Scan for the cell matching the given text and deliver its [X, Y] coordinate at center. 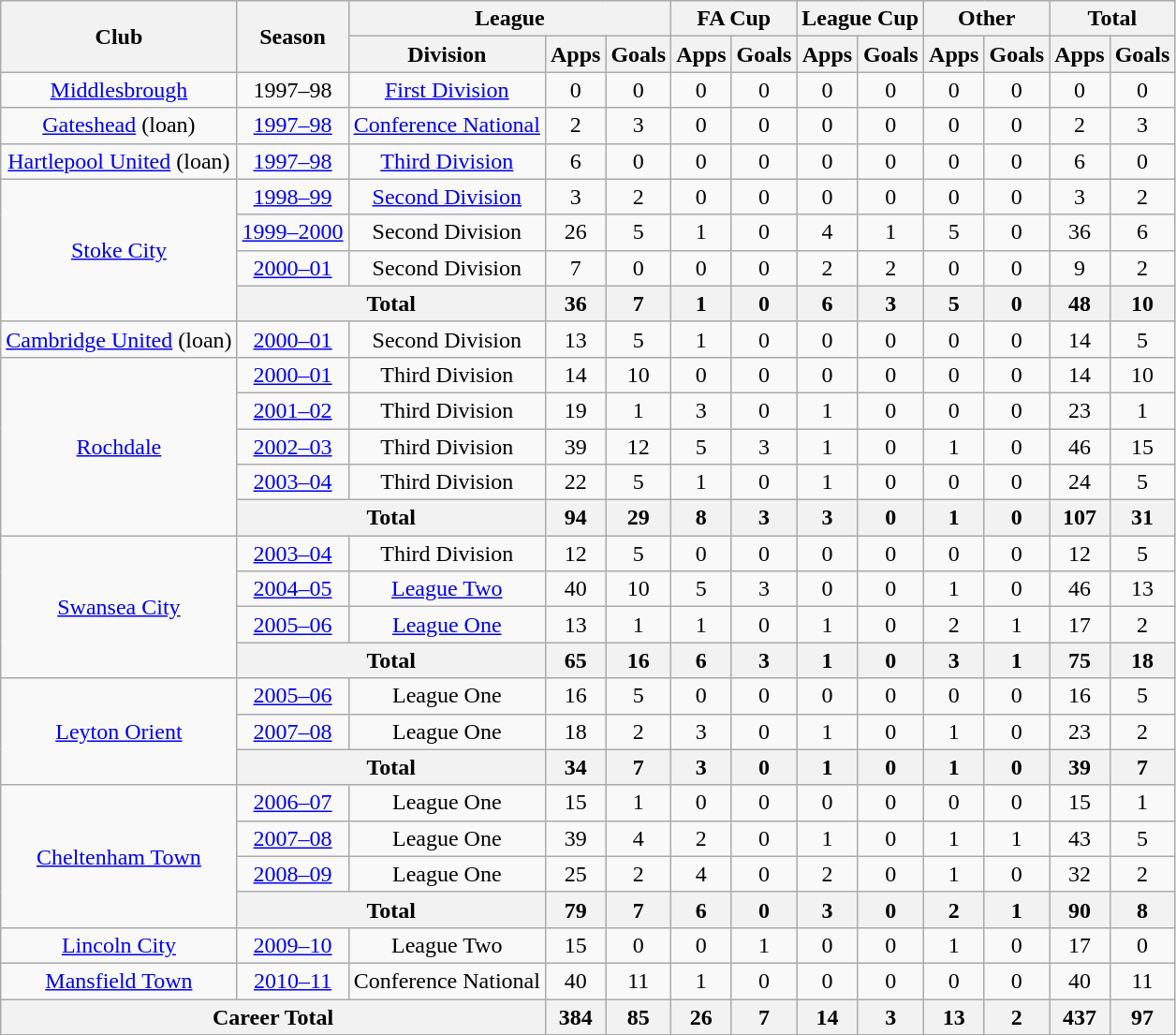
94 [575, 518]
85 [639, 1016]
31 [1142, 518]
22 [575, 482]
Season [292, 37]
1999–2000 [292, 232]
Swansea City [119, 607]
43 [1080, 838]
Leyton Orient [119, 732]
29 [639, 518]
2002–03 [292, 447]
19 [575, 410]
2004–05 [292, 589]
Lincoln City [119, 945]
Stoke City [119, 250]
Other [987, 19]
384 [575, 1016]
Gateshead (loan) [119, 126]
FA Cup [734, 19]
2009–10 [292, 945]
437 [1080, 1016]
25 [575, 874]
75 [1080, 660]
Club [119, 37]
League Cup [860, 19]
97 [1142, 1016]
1998–99 [292, 197]
24 [1080, 482]
9 [1080, 268]
48 [1080, 303]
65 [575, 660]
90 [1080, 909]
Middlesbrough [119, 90]
2006–07 [292, 803]
2010–11 [292, 981]
2008–09 [292, 874]
2001–02 [292, 410]
Division [447, 54]
First Division [447, 90]
107 [1080, 518]
34 [575, 767]
32 [1080, 874]
Cheltenham Town [119, 856]
Mansfield Town [119, 981]
Hartlepool United (loan) [119, 161]
Rochdale [119, 446]
League [509, 19]
Career Total [273, 1016]
Cambridge United (loan) [119, 339]
79 [575, 909]
